Return the (x, y) coordinate for the center point of the cell that contains the specified text.  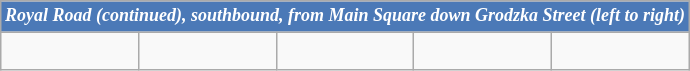
Royal Road (continued), southbound, from Main Square down Grodzka Street (left to right) (346, 16)
